Capture the cell that displays the provided text and extract its (X, Y) central coordinate. 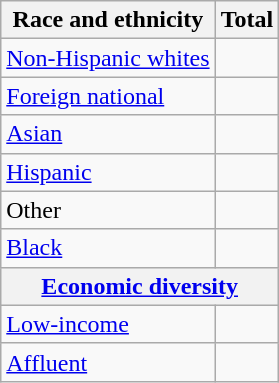
Non-Hispanic whites (108, 58)
Asian (108, 134)
Black (108, 248)
Foreign national (108, 96)
Affluent (108, 362)
Other (108, 210)
Economic diversity (140, 286)
Hispanic (108, 172)
Low-income (108, 324)
Race and ethnicity (108, 20)
Total (247, 20)
